Identify which cell holds the provided text, then report its (x, y) central coordinate. 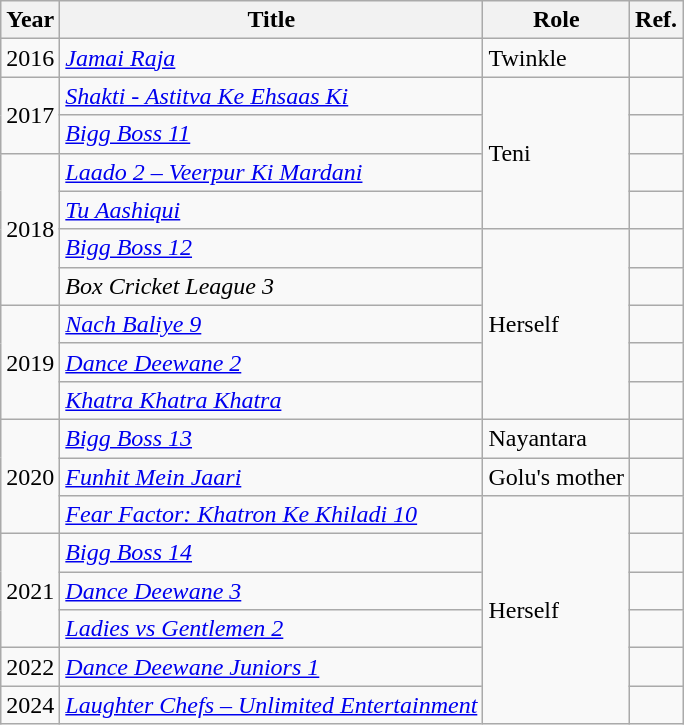
2024 (30, 705)
2016 (30, 58)
Role (556, 20)
Golu's mother (556, 477)
Jamai Raja (272, 58)
2019 (30, 362)
Fear Factor: Khatron Ke Khiladi 10 (272, 515)
Tu Aashiqui (272, 210)
Title (272, 20)
Dance Deewane 3 (272, 591)
Ref. (656, 20)
Twinkle (556, 58)
Bigg Boss 12 (272, 248)
Laado 2 – Veerpur Ki Mardani (272, 172)
2022 (30, 667)
Box Cricket League 3 (272, 286)
Bigg Boss 13 (272, 438)
Ladies vs Gentlemen 2 (272, 629)
2020 (30, 476)
Bigg Boss 11 (272, 134)
2018 (30, 229)
2021 (30, 591)
Year (30, 20)
2017 (30, 115)
Nach Baliye 9 (272, 324)
Nayantara (556, 438)
Laughter Chefs – Unlimited Entertainment (272, 705)
Bigg Boss 14 (272, 553)
Dance Deewane Juniors 1 (272, 667)
Teni (556, 153)
Khatra Khatra Khatra (272, 400)
Funhit Mein Jaari (272, 477)
Dance Deewane 2 (272, 362)
Shakti - Astitva Ke Ehsaas Ki (272, 96)
